Locate the cell with the specified text and output its (x, y) center coordinate. 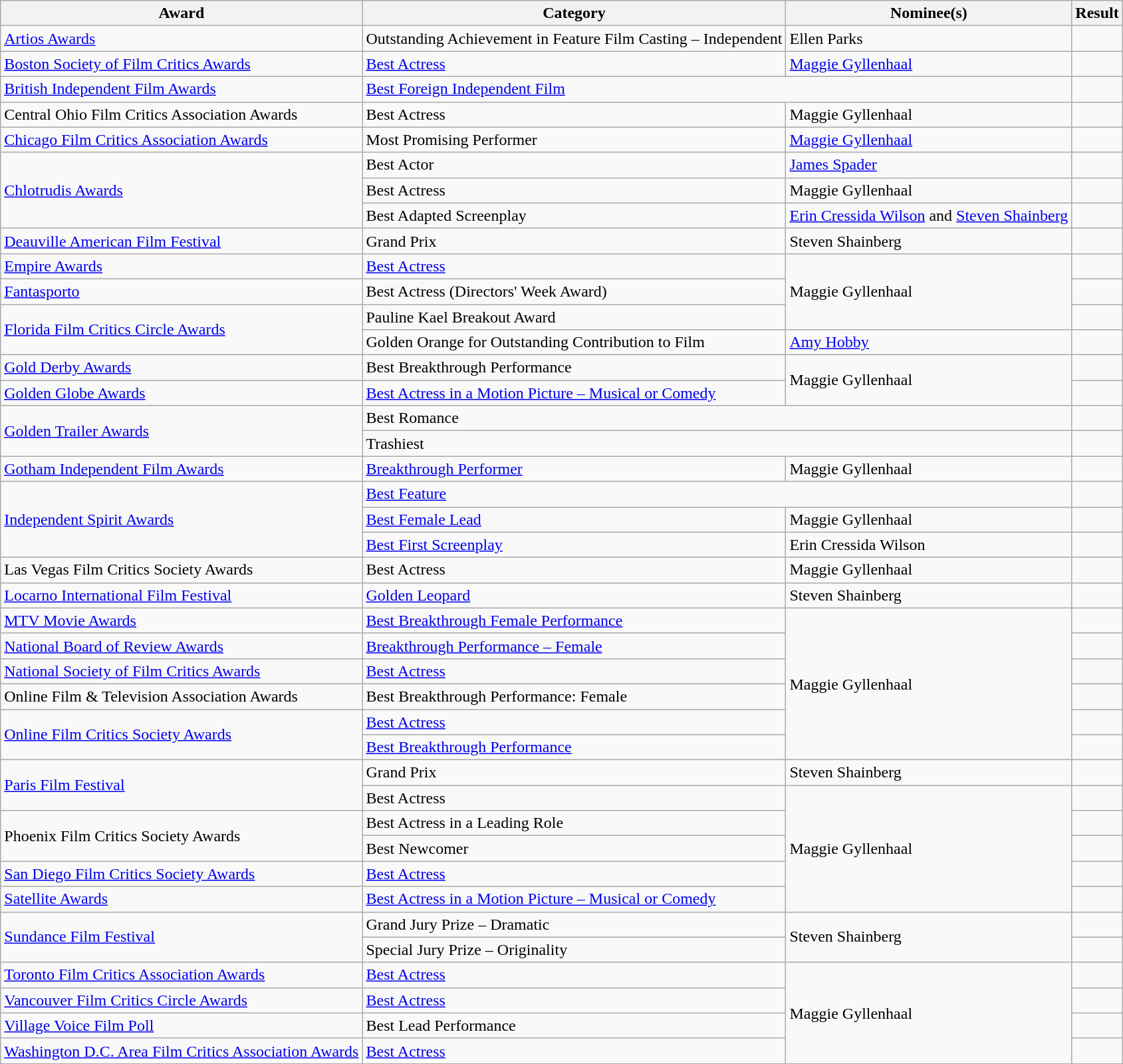
Paris Film Festival (182, 785)
Best Actress in a Leading Role (574, 823)
Toronto Film Critics Association Awards (182, 975)
Phoenix Film Critics Society Awards (182, 836)
Best Breakthrough Female Performance (574, 620)
Best Feature (717, 494)
Erin Cressida Wilson (929, 545)
James Spader (929, 165)
Breakthrough Performer (574, 469)
Category (574, 13)
National Board of Review Awards (182, 646)
Nominee(s) (929, 13)
Sundance Film Festival (182, 937)
Amy Hobby (929, 342)
Deauville American Film Festival (182, 241)
Breakthrough Performance – Female (574, 646)
Most Promising Performer (574, 140)
Best First Screenplay (574, 545)
Trashiest (717, 444)
Best Adapted Screenplay (574, 215)
Gold Derby Awards (182, 368)
Artios Awards (182, 39)
Independent Spirit Awards (182, 519)
Award (182, 13)
Chicago Film Critics Association Awards (182, 140)
Best Breakthrough Performance: Female (574, 696)
Satellite Awards (182, 899)
Golden Orange for Outstanding Contribution to Film (574, 342)
National Society of Film Critics Awards (182, 671)
Boston Society of Film Critics Awards (182, 64)
Gotham Independent Film Awards (182, 469)
Vancouver Film Critics Circle Awards (182, 1000)
Village Voice Film Poll (182, 1025)
Best Romance (717, 418)
Best Female Lead (574, 519)
Washington D.C. Area Film Critics Association Awards (182, 1051)
Result (1097, 13)
Best Foreign Independent Film (717, 89)
Erin Cressida Wilson and Steven Shainberg (929, 215)
San Diego Film Critics Society Awards (182, 874)
Pauline Kael Breakout Award (574, 317)
Online Film Critics Society Awards (182, 734)
Golden Trailer Awards (182, 431)
Special Jury Prize – Originality (574, 950)
Outstanding Achievement in Feature Film Casting – Independent (574, 39)
Empire Awards (182, 266)
Florida Film Critics Circle Awards (182, 330)
Golden Leopard (574, 595)
Fantasporto (182, 291)
Golden Globe Awards (182, 393)
Las Vegas Film Critics Society Awards (182, 570)
Best Lead Performance (574, 1025)
British Independent Film Awards (182, 89)
Online Film & Television Association Awards (182, 696)
Chlotrudis Awards (182, 190)
Ellen Parks (929, 39)
MTV Movie Awards (182, 620)
Best Actress (Directors' Week Award) (574, 291)
Locarno International Film Festival (182, 595)
Central Ohio Film Critics Association Awards (182, 114)
Grand Jury Prize – Dramatic (574, 924)
Best Newcomer (574, 849)
Best Actor (574, 165)
